For the text-containing cell, return its midpoint in [X, Y] coordinate format. 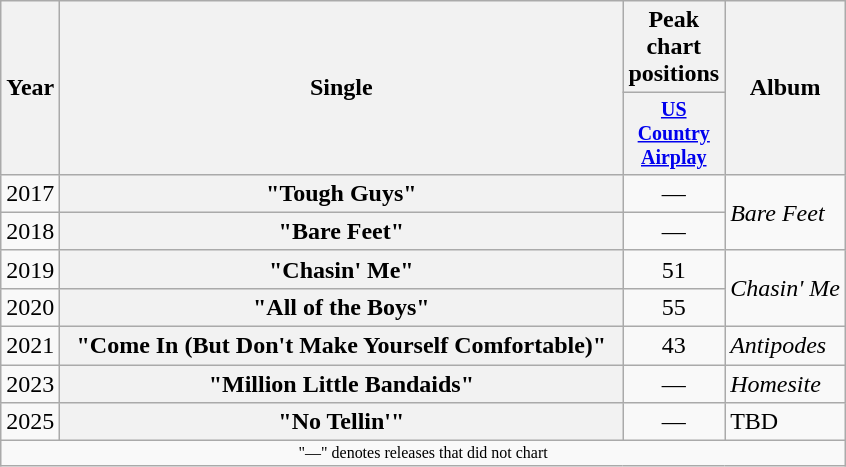
"Chasin' Me" [342, 269]
2017 [30, 193]
2020 [30, 307]
"Tough Guys" [342, 193]
2023 [30, 384]
Antipodes [786, 346]
55 [674, 307]
Chasin' Me [786, 288]
Year [30, 88]
US Country Airplay [674, 134]
2019 [30, 269]
Homesite [786, 384]
43 [674, 346]
"All of the Boys" [342, 307]
Album [786, 88]
Bare Feet [786, 212]
"No Tellin'" [342, 422]
2025 [30, 422]
"—" denotes releases that did not chart [424, 453]
51 [674, 269]
"Come In (But Don't Make Yourself Comfortable)" [342, 346]
Single [342, 88]
"Million Little Bandaids" [342, 384]
TBD [786, 422]
"Bare Feet" [342, 231]
2018 [30, 231]
2021 [30, 346]
Peak chartpositions [674, 47]
